Find where the given text appears and provide that cell's center as [X, Y] coordinate. 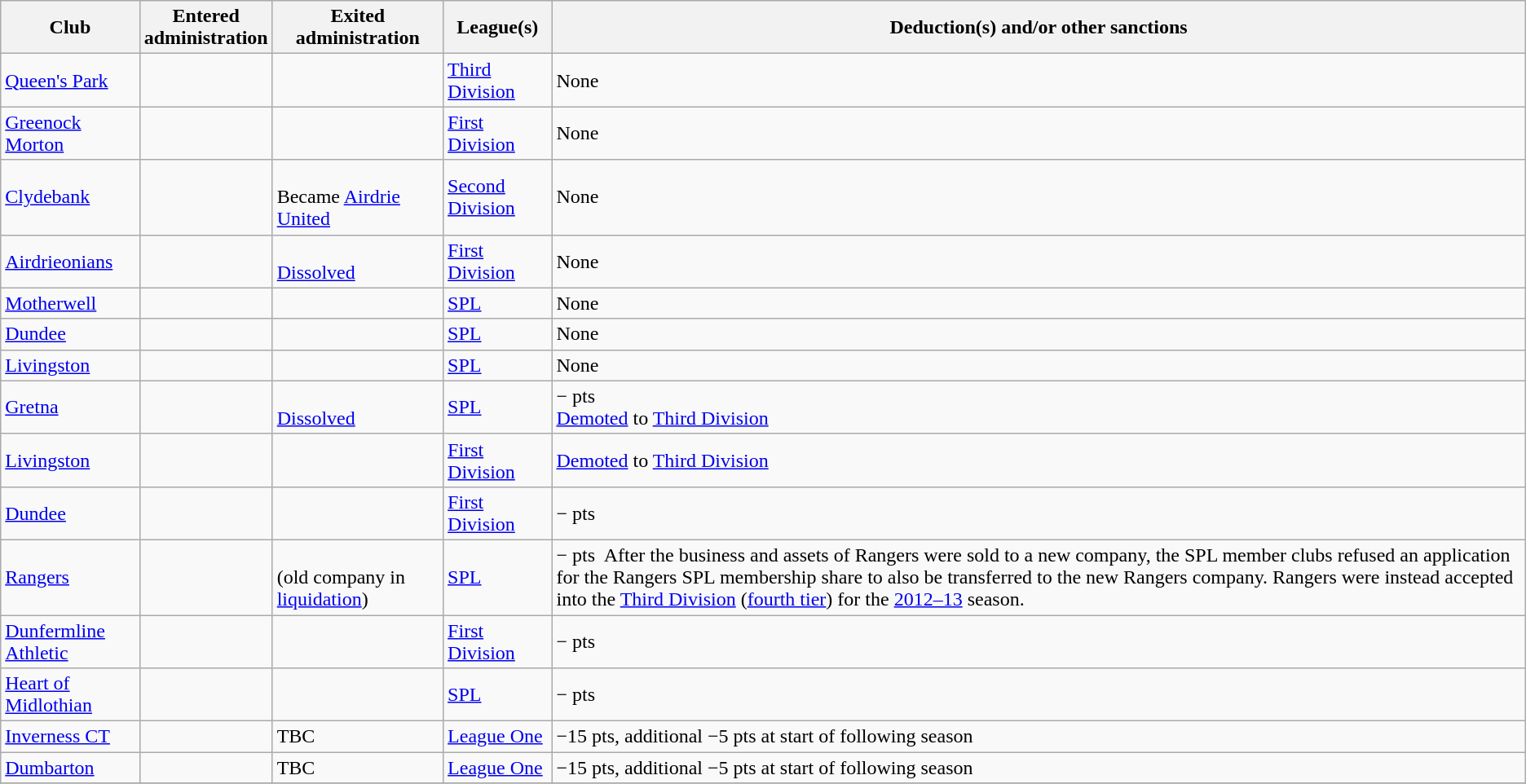
Third Division [497, 80]
Airdrieonians [70, 261]
Deduction(s) and/or other sanctions [1039, 28]
Inverness CT [70, 737]
Rangers [70, 577]
(old company in liquidation) [357, 577]
Became Airdrie United [357, 197]
Dumbarton [70, 768]
Heart of Midlothian [70, 694]
Second Division [497, 197]
Club [70, 28]
Greenock Morton [70, 134]
− pts Demoted to Third Division [1039, 407]
Motherwell [70, 303]
Dunfermline Athletic [70, 641]
Exitedadministration [357, 28]
Queen's Park [70, 80]
Gretna [70, 407]
Clydebank [70, 197]
Demoted to Third Division [1039, 460]
Enteredadministration [205, 28]
League(s) [497, 28]
